Search for the cell housing the specified text and yield its [X, Y] center coordinate. 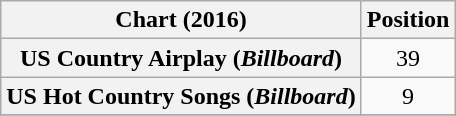
Position [408, 20]
Chart (2016) [181, 20]
US Country Airplay (Billboard) [181, 58]
39 [408, 58]
9 [408, 96]
US Hot Country Songs (Billboard) [181, 96]
